Output the [X, Y] coordinate of the center of the cell containing the given text.  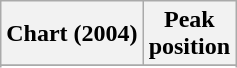
Chart (2004) [72, 34]
Peakposition [189, 34]
